Detect which cell encompasses the target text, then output its [X, Y] center coordinate. 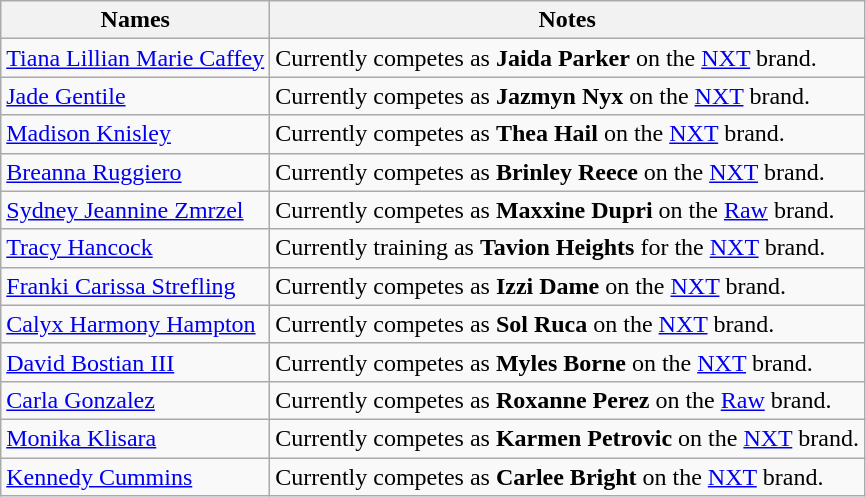
Currently competes as Roxanne Perez on the Raw brand. [568, 400]
David Bostian III [136, 362]
Madison Knisley [136, 134]
Notes [568, 20]
Names [136, 20]
Currently competes as Maxxine Dupri on the Raw brand. [568, 210]
Currently competes as Jaida Parker on the NXT brand. [568, 58]
Currently competes as Myles Borne on the NXT brand. [568, 362]
Sydney Jeannine Zmrzel [136, 210]
Tracy Hancock [136, 248]
Kennedy Cummins [136, 477]
Currently training as Tavion Heights for the NXT brand. [568, 248]
Franki Carissa Strefling [136, 286]
Currently competes as Jazmyn Nyx on the NXT brand. [568, 96]
Currently competes as Karmen Petrovic on the NXT brand. [568, 438]
Breanna Ruggiero [136, 172]
Tiana Lillian Marie Caffey [136, 58]
Currently competes as Sol Ruca on the NXT brand. [568, 324]
Carla Gonzalez [136, 400]
Currently competes as Brinley Reece on the NXT brand. [568, 172]
Calyx Harmony Hampton [136, 324]
Currently competes as Izzi Dame on the NXT brand. [568, 286]
Monika Klisara [136, 438]
Currently competes as Thea Hail on the NXT brand. [568, 134]
Jade Gentile [136, 96]
Currently competes as Carlee Bright on the NXT brand. [568, 477]
